Output the (X, Y) coordinate of the center of the cell containing the given text.  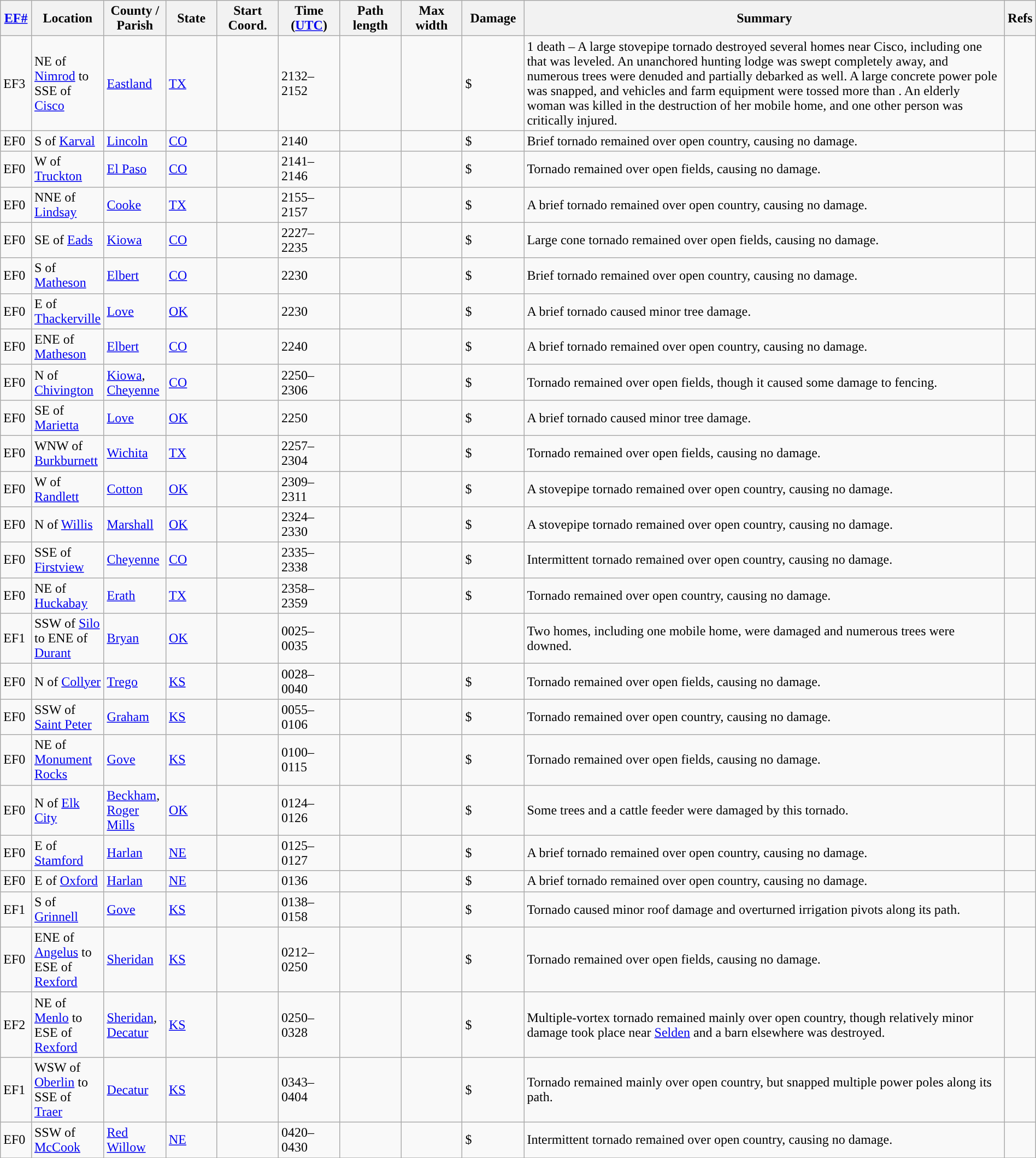
2324–2330 (309, 524)
Tornado remained over open fields, though it caused some damage to fencing. (764, 382)
0025–0035 (309, 639)
2250 (309, 417)
2309–2311 (309, 488)
2140 (309, 141)
S of Grinnell (68, 909)
NE of Huckabay (68, 595)
Cooke (134, 204)
0124–0126 (309, 810)
WNW of Burkburnett (68, 453)
ENE of Angelus to ESE of Rexford (68, 959)
Wichita (134, 453)
2257–2304 (309, 453)
2240 (309, 346)
0055–0106 (309, 717)
2227–2235 (309, 240)
E of Oxford (68, 881)
S of Karval (68, 141)
2358–2359 (309, 595)
N of Chivington (68, 382)
Tornado caused minor roof damage and overturned irrigation pivots along its path. (764, 909)
2132–2152 (309, 83)
N of Collyer (68, 682)
Max width (432, 19)
NE of Monument Rocks (68, 760)
SSW of Saint Peter (68, 717)
NE of Nimrod to SSE of Cisco (68, 83)
Erath (134, 595)
Beckham, Roger Mills (134, 810)
Some trees and a cattle feeder were damaged by this tornado. (764, 810)
Tornado remained mainly over open country, but snapped multiple power poles along its path. (764, 1089)
SE of Eads (68, 240)
EF2 (16, 1025)
Bryan (134, 639)
County / Parish (134, 19)
Start Coord. (248, 19)
0343–0404 (309, 1089)
SE of Marietta (68, 417)
E of Stamford (68, 853)
Lincoln (134, 141)
Path length (370, 19)
Damage (493, 19)
Red Willow (134, 1139)
Cheyenne (134, 560)
Eastland (134, 83)
N of Willis (68, 524)
SSW of McCook (68, 1139)
ENE of Matheson (68, 346)
0136 (309, 881)
S of Matheson (68, 275)
Decatur (134, 1089)
E of Thackerville (68, 311)
Summary (764, 19)
Trego (134, 682)
Sheridan, Decatur (134, 1025)
W of Randlett (68, 488)
W of Truckton (68, 169)
2250–2306 (309, 382)
El Paso (134, 169)
0420–0430 (309, 1139)
2155–2157 (309, 204)
Large cone tornado remained over open fields, causing no damage. (764, 240)
Graham (134, 717)
State (191, 19)
NNE of Lindsay (68, 204)
EF# (16, 19)
Kiowa (134, 240)
0250–0328 (309, 1025)
2335–2338 (309, 560)
0100–0115 (309, 760)
Refs (1020, 19)
Time (UTC) (309, 19)
Kiowa, Cheyenne (134, 382)
Two homes, including one mobile home, were damaged and numerous trees were downed. (764, 639)
SSW of Silo to ENE of Durant (68, 639)
2141–2146 (309, 169)
Sheridan (134, 959)
EF3 (16, 83)
0212–0250 (309, 959)
0125–0127 (309, 853)
N of Elk City (68, 810)
Location (68, 19)
Marshall (134, 524)
SSE of Firstview (68, 560)
Cotton (134, 488)
WSW of Oberlin to SSE of Traer (68, 1089)
Multiple-vortex tornado remained mainly over open country, though relatively minor damage took place near Selden and a barn elsewhere was destroyed. (764, 1025)
0028–0040 (309, 682)
NE of Menlo to ESE of Rexford (68, 1025)
0138–0158 (309, 909)
